Return [X, Y] of the center of cell containing provided text 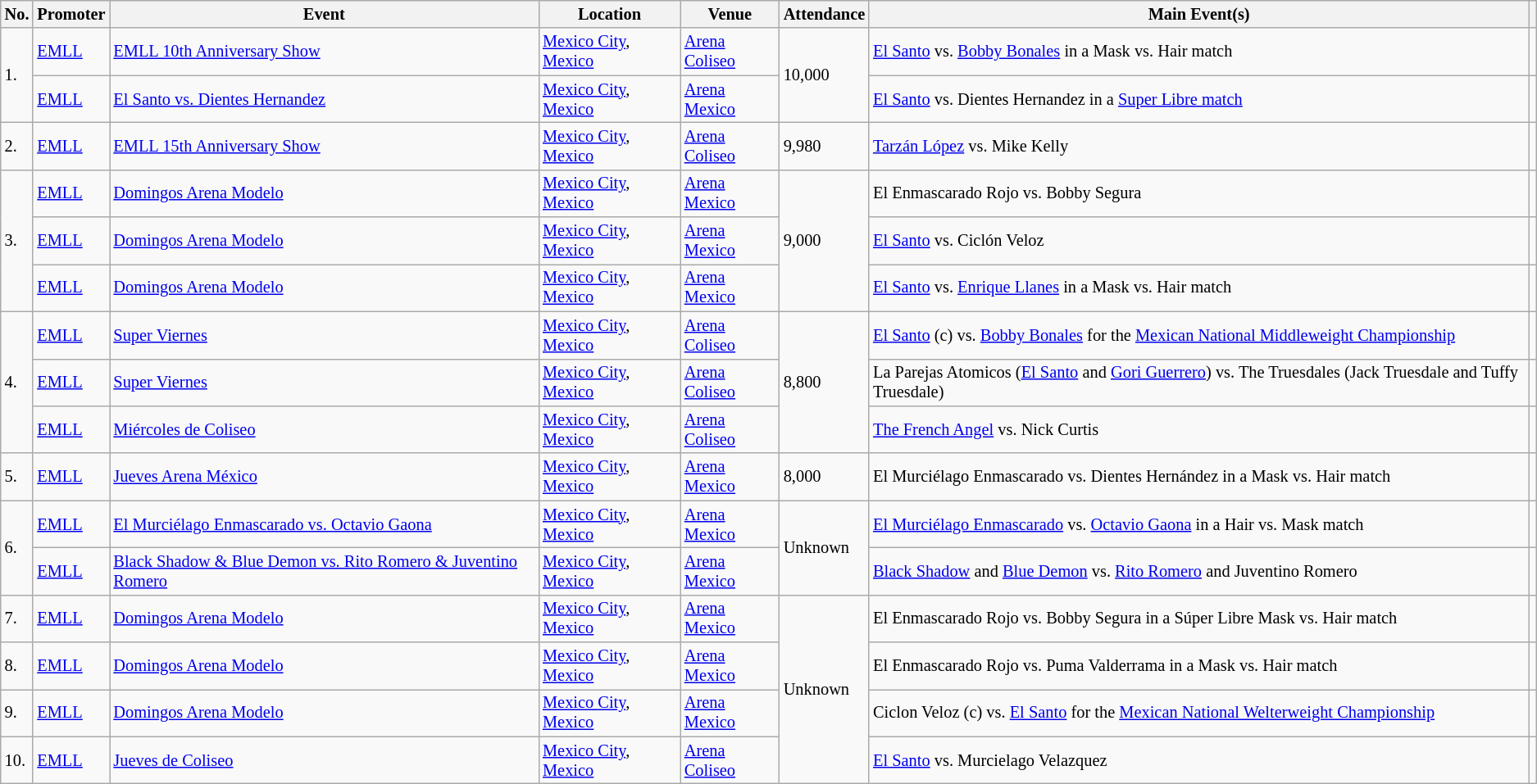
El Enmascarado Rojo vs. Bobby Segura in a Súper Libre Mask vs. Hair match [1198, 619]
8. [17, 666]
EMLL 15th Anniversary Show [325, 146]
EMLL 10th Anniversary Show [325, 52]
10,000 [825, 75]
El Santo vs. Enrique Llanes in a Mask vs. Hair match [1198, 288]
El Santo vs. Murcielago Velazquez [1198, 760]
6. [17, 547]
Event [325, 14]
7. [17, 619]
El Santo vs. Dientes Hernandez in a Super Libre match [1198, 99]
1. [17, 75]
El Enmascarado Rojo vs. Bobby Segura [1198, 193]
9. [17, 713]
El Santo vs. Ciclón Veloz [1198, 241]
El Santo vs. Dientes Hernandez [325, 99]
9,000 [825, 241]
5. [17, 477]
Location [610, 14]
8,800 [825, 382]
El Murciélago Enmascarado vs. Octavio Gaona in a Hair vs. Mask match [1198, 524]
Tarzán López vs. Mike Kelly [1198, 146]
2. [17, 146]
Jueves Arena México [325, 477]
9,980 [825, 146]
Main Event(s) [1198, 14]
Miércoles de Coliseo [325, 429]
El Murciélago Enmascarado vs. Dientes Hernández in a Mask vs. Hair match [1198, 477]
Attendance [825, 14]
La Parejas Atomicos (El Santo and Gori Guerrero) vs. The Truesdales (Jack Truesdale and Tuffy Truesdale) [1198, 383]
El Santo vs. Bobby Bonales in a Mask vs. Hair match [1198, 52]
El Santo (c) vs. Bobby Bonales for the Mexican National Middleweight Championship [1198, 335]
No. [17, 14]
3. [17, 241]
10. [17, 760]
Ciclon Veloz (c) vs. El Santo for the Mexican National Welterweight Championship [1198, 713]
The French Angel vs. Nick Curtis [1198, 429]
El Enmascarado Rojo vs. Puma Valderrama in a Mask vs. Hair match [1198, 666]
El Murciélago Enmascarado vs. Octavio Gaona [325, 524]
8,000 [825, 477]
4. [17, 382]
Black Shadow and Blue Demon vs. Rito Romero and Juventino Romero [1198, 571]
Black Shadow & Blue Demon vs. Rito Romero & Juventino Romero [325, 571]
Venue [730, 14]
Jueves de Coliseo [325, 760]
Promoter [70, 14]
